Identify which cell holds the provided text, then report its (x, y) central coordinate. 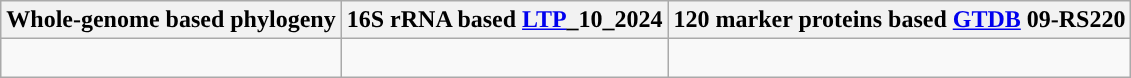
Whole-genome based phylogeny (171, 20)
120 marker proteins based GTDB 09-RS220 (900, 20)
16S rRNA based LTP_10_2024 (504, 20)
